Return the (X, Y) coordinate for the center point of the cell that contains the specified text.  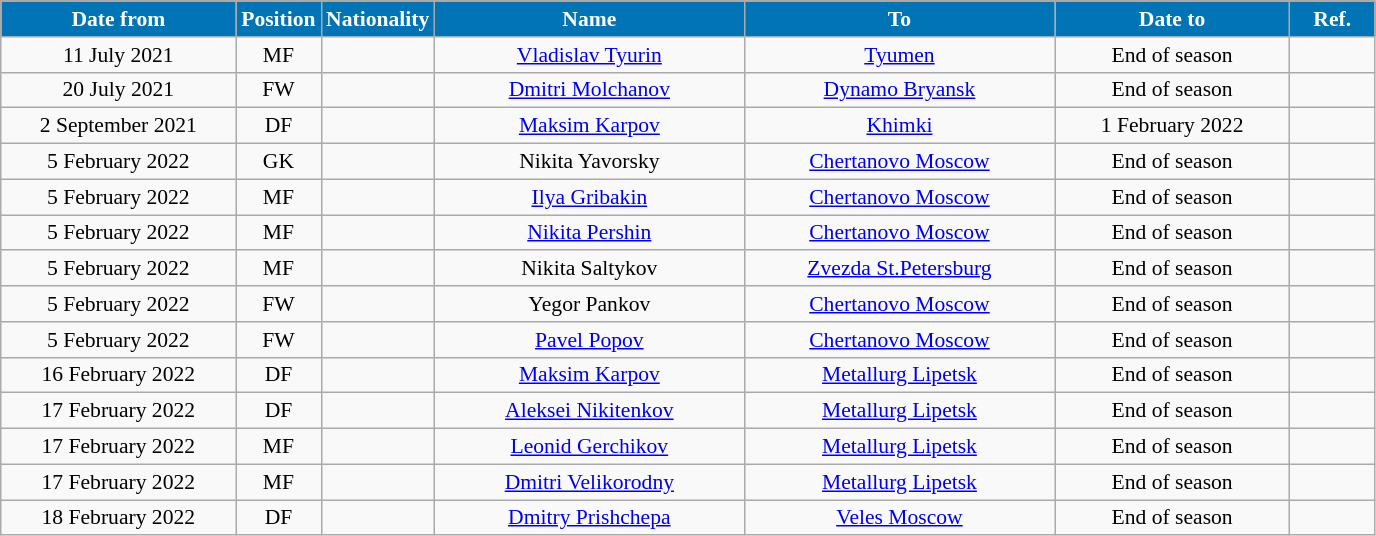
18 February 2022 (118, 518)
Veles Moscow (899, 518)
1 February 2022 (1172, 126)
To (899, 19)
Ilya Gribakin (589, 197)
16 February 2022 (118, 375)
Dynamo Bryansk (899, 90)
Position (278, 19)
Dmitri Velikorodny (589, 482)
Vladislav Tyurin (589, 55)
Nikita Saltykov (589, 269)
Leonid Gerchikov (589, 447)
Tyumen (899, 55)
2 September 2021 (118, 126)
Khimki (899, 126)
Date from (118, 19)
Nikita Pershin (589, 233)
Name (589, 19)
20 July 2021 (118, 90)
Dmitry Prishchepa (589, 518)
GK (278, 162)
Ref. (1332, 19)
Date to (1172, 19)
Dmitri Molchanov (589, 90)
Pavel Popov (589, 340)
Nikita Yavorsky (589, 162)
Yegor Pankov (589, 304)
Zvezda St.Petersburg (899, 269)
Nationality (378, 19)
Aleksei Nikitenkov (589, 411)
11 July 2021 (118, 55)
